For the text-containing cell, return its midpoint in (X, Y) coordinate format. 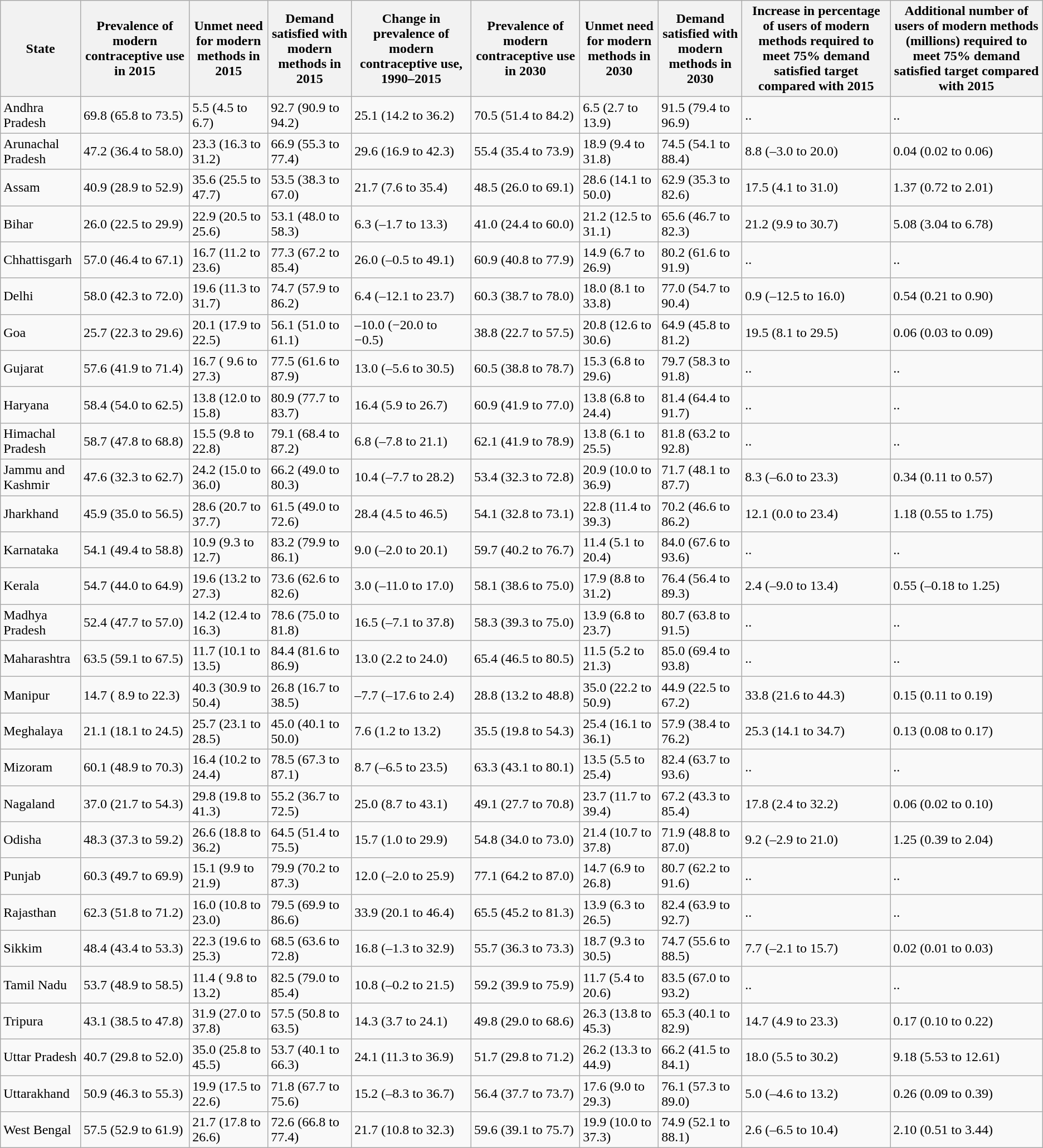
18.0 (5.5 to 30.2) (816, 1057)
0.17 (0.10 to 0.22) (966, 1020)
17.5 (4.1 to 31.0) (816, 187)
0.9 (–12.5 to 16.0) (816, 296)
60.9 (40.8 to 77.9) (525, 260)
35.0 (25.8 to 45.5) (228, 1057)
21.7 (7.6 to 35.4) (411, 187)
65.4 (46.5 to 80.5) (525, 658)
38.8 (22.7 to 57.5) (525, 332)
6.8 (–7.8 to 21.1) (411, 441)
71.9 (48.8 to 87.0) (700, 840)
25.4 (16.1 to 36.1) (620, 731)
5.08 (3.04 to 6.78) (966, 224)
Arunachal Pradesh (41, 152)
53.7 (40.1 to 66.3) (310, 1057)
51.7 (29.8 to 71.2) (525, 1057)
43.1 (38.5 to 47.8) (135, 1020)
67.2 (43.3 to 85.4) (700, 803)
65.3 (40.1 to 82.9) (700, 1020)
Chhattisgarh (41, 260)
71.7 (48.1 to 87.7) (700, 477)
64.5 (51.4 to 75.5) (310, 840)
48.4 (43.4 to 53.3) (135, 948)
77.3 (67.2 to 85.4) (310, 260)
14.7 (6.9 to 26.8) (620, 876)
10.4 (–7.7 to 28.2) (411, 477)
18.9 (9.4 to 31.8) (620, 152)
28.8 (13.2 to 48.8) (525, 695)
10.8 (–0.2 to 21.5) (411, 985)
18.7 (9.3 to 30.5) (620, 948)
Jammu and Kashmir (41, 477)
63.3 (43.1 to 80.1) (525, 768)
Demand satisfied with modern methods in 2030 (700, 49)
26.0 (–0.5 to 49.1) (411, 260)
21.7 (17.8 to 26.6) (228, 1130)
13.5 (5.5 to 25.4) (620, 768)
25.7 (22.3 to 29.6) (135, 332)
53.1 (48.0 to 58.3) (310, 224)
68.5 (63.6 to 72.8) (310, 948)
85.0 (69.4 to 93.8) (700, 658)
13.8 (6.8 to 24.4) (620, 404)
15.1 (9.9 to 21.9) (228, 876)
84.0 (67.6 to 93.6) (700, 550)
60.1 (48.9 to 70.3) (135, 768)
Haryana (41, 404)
62.3 (51.8 to 71.2) (135, 912)
21.4 (10.7 to 37.8) (620, 840)
18.0 (8.1 to 33.8) (620, 296)
17.9 (8.8 to 31.2) (620, 586)
Meghalaya (41, 731)
60.5 (38.8 to 78.7) (525, 369)
74.7 (55.6 to 88.5) (700, 948)
25.7 (23.1 to 28.5) (228, 731)
54.1 (49.4 to 58.8) (135, 550)
5.0 (–4.6 to 13.2) (816, 1093)
28.4 (4.5 to 46.5) (411, 514)
44.9 (22.5 to 67.2) (700, 695)
Delhi (41, 296)
65.5 (45.2 to 81.3) (525, 912)
74.5 (54.1 to 88.4) (700, 152)
29.8 (19.8 to 41.3) (228, 803)
19.9 (17.5 to 22.6) (228, 1093)
33.9 (20.1 to 46.4) (411, 912)
16.5 (–7.1 to 37.8) (411, 623)
57.0 (46.4 to 67.1) (135, 260)
14.2 (12.4 to 16.3) (228, 623)
9.0 (–2.0 to 20.1) (411, 550)
Odisha (41, 840)
–7.7 (–17.6 to 2.4) (411, 695)
57.5 (52.9 to 61.9) (135, 1130)
81.4 (64.4 to 91.7) (700, 404)
West Bengal (41, 1130)
26.2 (13.3 to 44.9) (620, 1057)
54.1 (32.8 to 73.1) (525, 514)
1.37 (0.72 to 2.01) (966, 187)
80.9 (77.7 to 83.7) (310, 404)
19.6 (13.2 to 27.3) (228, 586)
57.6 (41.9 to 71.4) (135, 369)
11.4 (5.1 to 20.4) (620, 550)
76.1 (57.3 to 89.0) (700, 1093)
62.9 (35.3 to 82.6) (700, 187)
Gujarat (41, 369)
19.6 (11.3 to 31.7) (228, 296)
16.7 ( 9.6 to 27.3) (228, 369)
12.1 (0.0 to 23.4) (816, 514)
6.3 (–1.7 to 13.3) (411, 224)
Sikkim (41, 948)
78.5 (67.3 to 87.1) (310, 768)
15.2 (–8.3 to 36.7) (411, 1093)
33.8 (21.6 to 44.3) (816, 695)
58.3 (39.3 to 75.0) (525, 623)
29.6 (16.9 to 42.3) (411, 152)
Goa (41, 332)
25.1 (14.2 to 36.2) (411, 115)
10.9 (9.3 to 12.7) (228, 550)
13.0 (2.2 to 24.0) (411, 658)
77.5 (61.6 to 87.9) (310, 369)
22.3 (19.6 to 25.3) (228, 948)
0.55 (–0.18 to 1.25) (966, 586)
50.9 (46.3 to 55.3) (135, 1093)
Andhra Pradesh (41, 115)
62.1 (41.9 to 78.9) (525, 441)
79.1 (68.4 to 87.2) (310, 441)
0.26 (0.09 to 0.39) (966, 1093)
53.5 (38.3 to 67.0) (310, 187)
13.8 (6.1 to 25.5) (620, 441)
1.25 (0.39 to 2.04) (966, 840)
State (41, 49)
72.6 (66.8 to 77.4) (310, 1130)
60.9 (41.9 to 77.0) (525, 404)
1.18 (0.55 to 1.75) (966, 514)
Uttar Pradesh (41, 1057)
69.8 (65.8 to 73.5) (135, 115)
Kerala (41, 586)
37.0 (21.7 to 54.3) (135, 803)
82.4 (63.7 to 93.6) (700, 768)
16.4 (10.2 to 24.4) (228, 768)
2.6 (–6.5 to 10.4) (816, 1130)
31.9 (27.0 to 37.8) (228, 1020)
16.0 (10.8 to 23.0) (228, 912)
0.06 (0.02 to 0.10) (966, 803)
22.8 (11.4 to 39.3) (620, 514)
Punjab (41, 876)
Madhya Pradesh (41, 623)
13.9 (6.3 to 26.5) (620, 912)
70.5 (51.4 to 84.2) (525, 115)
26.3 (13.8 to 45.3) (620, 1020)
71.8 (67.7 to 75.6) (310, 1093)
82.5 (79.0 to 85.4) (310, 985)
57.9 (38.4 to 76.2) (700, 731)
Mizoram (41, 768)
20.8 (12.6 to 30.6) (620, 332)
–10.0 (−20.0 to −0.5) (411, 332)
0.04 (0.02 to 0.06) (966, 152)
55.4 (35.4 to 73.9) (525, 152)
6.5 (2.7 to 13.9) (620, 115)
Tamil Nadu (41, 985)
15.7 (1.0 to 29.9) (411, 840)
53.4 (32.3 to 72.8) (525, 477)
0.02 (0.01 to 0.03) (966, 948)
Unmet need for modern methods in 2030 (620, 49)
8.8 (–3.0 to 20.0) (816, 152)
7.6 (1.2 to 13.2) (411, 731)
26.0 (22.5 to 29.9) (135, 224)
15.3 (6.8 to 29.6) (620, 369)
55.7 (36.3 to 73.3) (525, 948)
58.1 (38.6 to 75.0) (525, 586)
14.3 (3.7 to 24.1) (411, 1020)
15.5 (9.8 to 22.8) (228, 441)
91.5 (79.4 to 96.9) (700, 115)
83.2 (79.9 to 86.1) (310, 550)
19.5 (8.1 to 29.5) (816, 332)
65.6 (46.7 to 82.3) (700, 224)
Demand satisfied with modern methods in 2015 (310, 49)
49.8 (29.0 to 68.6) (525, 1020)
41.0 (24.4 to 60.0) (525, 224)
92.7 (90.9 to 94.2) (310, 115)
79.7 (58.3 to 91.8) (700, 369)
26.6 (18.8 to 36.2) (228, 840)
0.34 (0.11 to 0.57) (966, 477)
0.54 (0.21 to 0.90) (966, 296)
23.3 (16.3 to 31.2) (228, 152)
57.5 (50.8 to 63.5) (310, 1020)
Manipur (41, 695)
19.9 (10.0 to 37.3) (620, 1130)
73.6 (62.6 to 82.6) (310, 586)
60.3 (38.7 to 78.0) (525, 296)
64.9 (45.8 to 81.2) (700, 332)
25.0 (8.7 to 43.1) (411, 803)
8.3 (–6.0 to 23.3) (816, 477)
28.6 (14.1 to 50.0) (620, 187)
25.3 (14.1 to 34.7) (816, 731)
20.9 (10.0 to 36.9) (620, 477)
9.18 (5.53 to 12.61) (966, 1057)
59.6 (39.1 to 75.7) (525, 1130)
58.7 (47.8 to 68.8) (135, 441)
Increase in percentage of users of modern methods required to meet 75% demand satisfied target compared with 2015 (816, 49)
45.0 (40.1 to 50.0) (310, 731)
5.5 (4.5 to 6.7) (228, 115)
Change in prevalence of modern contraceptive use, 1990–2015 (411, 49)
0.06 (0.03 to 0.09) (966, 332)
21.2 (12.5 to 31.1) (620, 224)
14.7 (4.9 to 23.3) (816, 1020)
8.7 (–6.5 to 23.5) (411, 768)
Himachal Pradesh (41, 441)
61.5 (49.0 to 72.6) (310, 514)
21.1 (18.1 to 24.5) (135, 731)
Prevalence of modern contraceptive use in 2030 (525, 49)
35.0 (22.2 to 50.9) (620, 695)
78.6 (75.0 to 81.8) (310, 623)
40.3 (30.9 to 50.4) (228, 695)
Bihar (41, 224)
Assam (41, 187)
76.4 (56.4 to 89.3) (700, 586)
63.5 (59.1 to 67.5) (135, 658)
47.6 (32.3 to 62.7) (135, 477)
66.2 (41.5 to 84.1) (700, 1057)
66.2 (49.0 to 80.3) (310, 477)
16.7 (11.2 to 23.6) (228, 260)
Prevalence of modern contraceptive use in 2015 (135, 49)
55.2 (36.7 to 72.5) (310, 803)
52.4 (47.7 to 57.0) (135, 623)
49.1 (27.7 to 70.8) (525, 803)
17.6 (9.0 to 29.3) (620, 1093)
70.2 (46.6 to 86.2) (700, 514)
23.7 (11.7 to 39.4) (620, 803)
16.4 (5.9 to 26.7) (411, 404)
22.9 (20.5 to 25.6) (228, 224)
13.9 (6.8 to 23.7) (620, 623)
40.7 (29.8 to 52.0) (135, 1057)
47.2 (36.4 to 58.0) (135, 152)
59.2 (39.9 to 75.9) (525, 985)
54.7 (44.0 to 64.9) (135, 586)
26.8 (16.7 to 38.5) (310, 695)
28.6 (20.7 to 37.7) (228, 514)
11.7 (10.1 to 13.5) (228, 658)
80.7 (62.2 to 91.6) (700, 876)
53.7 (48.9 to 58.5) (135, 985)
80.2 (61.6 to 91.9) (700, 260)
24.1 (11.3 to 36.9) (411, 1057)
81.8 (63.2 to 92.8) (700, 441)
77.0 (54.7 to 90.4) (700, 296)
16.8 (–1.3 to 32.9) (411, 948)
66.9 (55.3 to 77.4) (310, 152)
Unmet need for modern methods in 2015 (228, 49)
35.5 (19.8 to 54.3) (525, 731)
7.7 (–2.1 to 15.7) (816, 948)
Rajasthan (41, 912)
48.5 (26.0 to 69.1) (525, 187)
Karnataka (41, 550)
13.8 (12.0 to 15.8) (228, 404)
59.7 (40.2 to 76.7) (525, 550)
58.0 (42.3 to 72.0) (135, 296)
6.4 (–12.1 to 23.7) (411, 296)
40.9 (28.9 to 52.9) (135, 187)
12.0 (–2.0 to 25.9) (411, 876)
84.4 (81.6 to 86.9) (310, 658)
21.2 (9.9 to 30.7) (816, 224)
20.1 (17.9 to 22.5) (228, 332)
14.7 ( 8.9 to 22.3) (135, 695)
11.4 ( 9.8 to 13.2) (228, 985)
2.10 (0.51 to 3.44) (966, 1130)
11.5 (5.2 to 21.3) (620, 658)
11.7 (5.4 to 20.6) (620, 985)
21.7 (10.8 to 32.3) (411, 1130)
Nagaland (41, 803)
56.1 (51.0 to 61.1) (310, 332)
35.6 (25.5 to 47.7) (228, 187)
Jharkhand (41, 514)
Maharashtra (41, 658)
Tripura (41, 1020)
Additional number of users of modern methods (millions) required to meet 75% demand satisfied target compared with 2015 (966, 49)
13.0 (–5.6 to 30.5) (411, 369)
74.7 (57.9 to 86.2) (310, 296)
79.9 (70.2 to 87.3) (310, 876)
56.4 (37.7 to 73.7) (525, 1093)
79.5 (69.9 to 86.6) (310, 912)
2.4 (–9.0 to 13.4) (816, 586)
14.9 (6.7 to 26.9) (620, 260)
74.9 (52.1 to 88.1) (700, 1130)
0.15 (0.11 to 0.19) (966, 695)
77.1 (64.2 to 87.0) (525, 876)
3.0 (–11.0 to 17.0) (411, 586)
24.2 (15.0 to 36.0) (228, 477)
Uttarakhand (41, 1093)
54.8 (34.0 to 73.0) (525, 840)
83.5 (67.0 to 93.2) (700, 985)
58.4 (54.0 to 62.5) (135, 404)
48.3 (37.3 to 59.2) (135, 840)
82.4 (63.9 to 92.7) (700, 912)
80.7 (63.8 to 91.5) (700, 623)
17.8 (2.4 to 32.2) (816, 803)
45.9 (35.0 to 56.5) (135, 514)
0.13 (0.08 to 0.17) (966, 731)
60.3 (49.7 to 69.9) (135, 876)
9.2 (–2.9 to 21.0) (816, 840)
